Return the [X, Y] coordinate for the center point of the cell that contains the specified text.  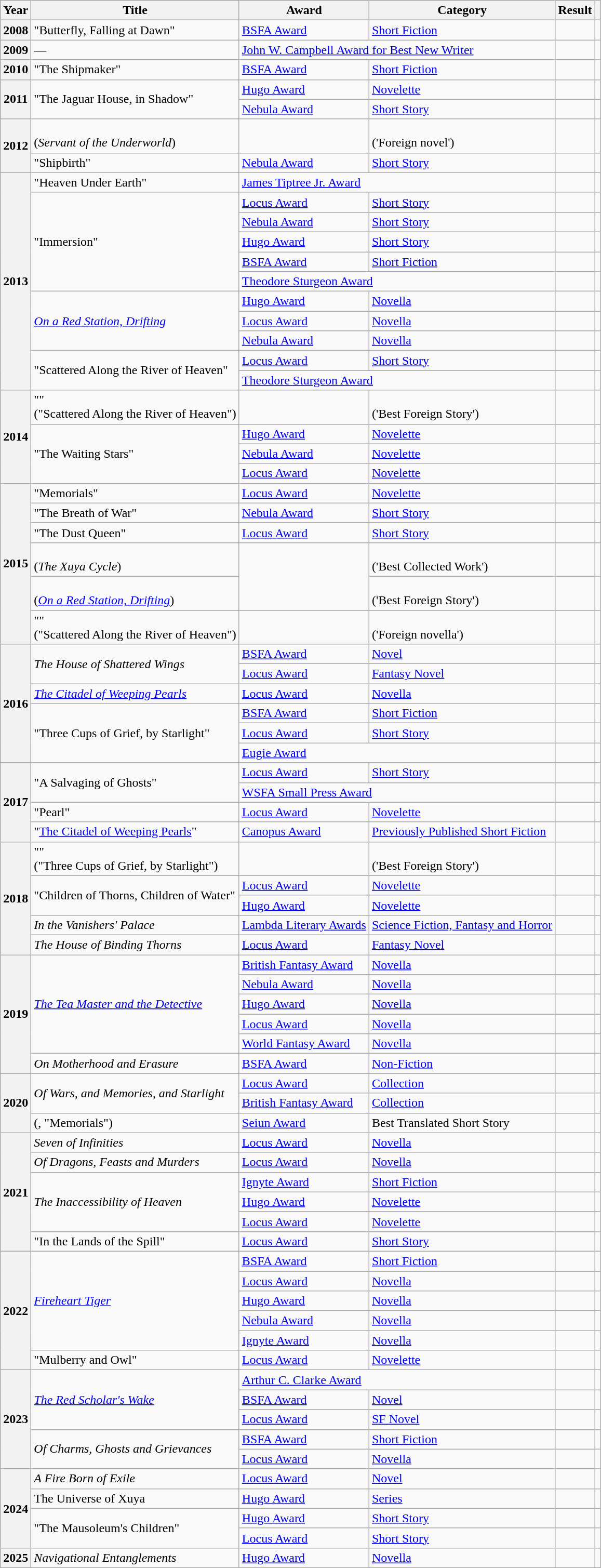
James Tiptree Jr. Award [397, 182]
Series [462, 1498]
2021 [16, 1192]
2014 [16, 436]
Of Dragons, Feasts and Murders [135, 1162]
(Servant of the Underworld) [135, 136]
World Fantasy Award [304, 1044]
2022 [16, 1310]
"In the Lands of the Spill" [135, 1241]
Of Wars, and Memories, and Starlight [135, 1093]
('Best Collected Work') [462, 559]
WSFA Small Press Award [397, 792]
2009 [16, 50]
On Motherhood and Erasure [135, 1064]
A Fire Born of Exile [135, 1479]
2011 [16, 99]
"Heaven Under Earth" [135, 182]
The Universe of Xuya [135, 1498]
SF Novel [462, 1419]
2020 [16, 1103]
"The Dust Queen" [135, 533]
Previously Published Short Fiction [462, 832]
In the Vanishers' Palace [135, 925]
The House of Binding Thorns [135, 945]
"Immersion" [135, 242]
Arthur C. Clarke Award [397, 1380]
"The Jaguar House, in Shadow" [135, 99]
(On a Red Station, Drifting) [135, 593]
"Children of Thorns, Children of Water" [135, 895]
Science Fiction, Fantasy and Horror [462, 925]
John W. Campbell Award for Best New Writer [397, 50]
The Red Scholar's Wake [135, 1400]
Navigational Entanglements [135, 1558]
(The Xuya Cycle) [135, 559]
""("Three Cups of Grief, by Starlight") [135, 858]
"The Shipmaker" [135, 70]
"The Breath of War" [135, 513]
2015 [16, 563]
2016 [16, 703]
On a Red Station, Drifting [135, 321]
"The Citadel of Weeping Pearls" [135, 832]
The House of Shattered Wings [135, 664]
Non-Fiction [462, 1064]
2010 [16, 70]
"Mulberry and Owl" [135, 1360]
— [135, 50]
Seiun Award [304, 1123]
Title [135, 10]
Award [304, 10]
"Three Cups of Grief, by Starlight" [135, 733]
Lambda Literary Awards [304, 925]
Best Translated Short Story [462, 1123]
Result [575, 10]
Seven of Infinities [135, 1142]
"Butterfly, Falling at Dawn" [135, 30]
Of Charms, Ghosts and Grievances [135, 1449]
"Scattered Along the River of Heaven" [135, 370]
2013 [16, 282]
2023 [16, 1419]
Category [462, 10]
Eugie Award [397, 753]
2012 [16, 145]
(, "Memorials") [135, 1123]
"The Mausoleum's Children" [135, 1528]
Year [16, 10]
2008 [16, 30]
('Foreign novella') [462, 627]
The Citadel of Weeping Pearls [135, 694]
"Shipbirth" [135, 163]
Fireheart Tiger [135, 1300]
Canopus Award [304, 832]
2017 [16, 802]
('Foreign novel') [462, 136]
2019 [16, 1014]
2024 [16, 1508]
2018 [16, 898]
"The Waiting Stars" [135, 454]
"Pearl" [135, 812]
"A Salvaging of Ghosts" [135, 782]
2025 [16, 1558]
"Memorials" [135, 493]
The Inaccessibility of Heaven [135, 1202]
The Tea Master and the Detective [135, 1004]
